Find where the given text appears and provide that cell's center as (x, y) coordinate. 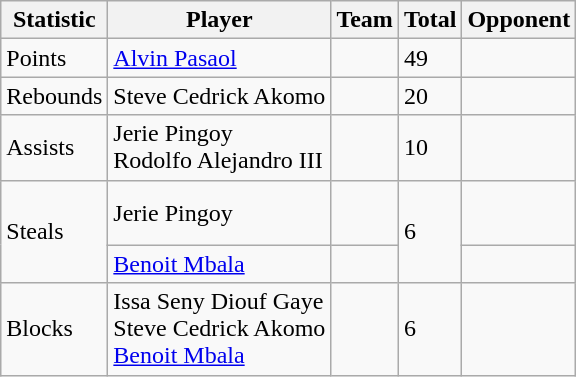
Assists (54, 148)
Steals (54, 232)
Blocks (54, 329)
Team (365, 20)
49 (430, 58)
Issa Seny Diouf Gaye Steve Cedrick Akomo Benoit Mbala (220, 329)
Total (430, 20)
Jerie Pingoy Rodolfo Alejandro III (220, 148)
Rebounds (54, 96)
Jerie Pingoy (220, 212)
Statistic (54, 20)
Opponent (519, 20)
Points (54, 58)
Steve Cedrick Akomo (220, 96)
Player (220, 20)
10 (430, 148)
Benoit Mbala (220, 264)
20 (430, 96)
Alvin Pasaol (220, 58)
